For the text-containing cell, return its midpoint in [X, Y] coordinate format. 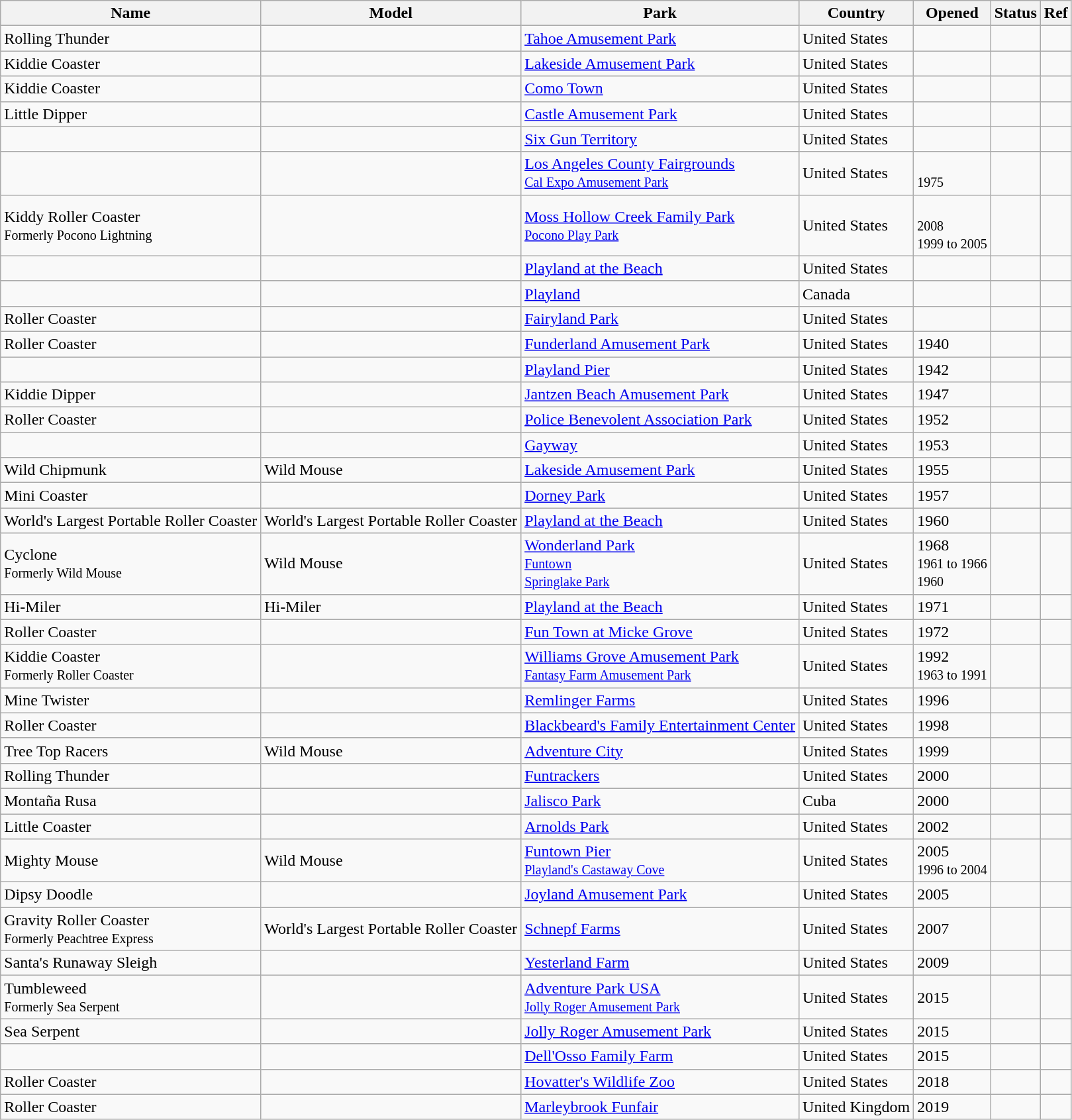
1953 [952, 445]
Mighty Mouse [131, 861]
Country [857, 13]
Canada [857, 293]
20051996 to 2004 [952, 861]
Montaña Rusa [131, 801]
Playland [660, 293]
Sea Serpent [131, 1031]
19921963 to 1991 [952, 666]
Little Dipper [131, 114]
Status [1016, 13]
Opened [952, 13]
1940 [952, 344]
1955 [952, 470]
Jantzen Beach Amusement Park [660, 395]
Arnolds Park [660, 826]
Kiddie Dipper [131, 395]
Moss Hollow Creek Family ParkPocono Play Park [660, 225]
Joyland Amusement Park [660, 895]
Los Angeles County FairgroundsCal Expo Amusement Park [660, 174]
1952 [952, 420]
Marleybrook Funfair [660, 1107]
19681961 to 19661960 [952, 564]
Police Benevolent Association Park [660, 420]
2002 [952, 826]
Remlinger Farms [660, 700]
Tahoe Amusement Park [660, 38]
1998 [952, 725]
Yesterland Farm [660, 963]
Santa's Runaway Sleigh [131, 963]
Dorney Park [660, 495]
Fairyland Park [660, 319]
Williams Grove Amusement ParkFantasy Farm Amusement Park [660, 666]
20081999 to 2005 [952, 225]
Wild Chipmunk [131, 470]
Schnepf Farms [660, 929]
Hovatter's Wildlife Zoo [660, 1082]
Six Gun Territory [660, 139]
Funtown PierPlayland's Castaway Cove [660, 861]
2009 [952, 963]
Blackbeard's Family Entertainment Center [660, 725]
Playland Pier [660, 369]
Funderland Amusement Park [660, 344]
Adventure Park USAJolly Roger Amusement Park [660, 997]
1971 [952, 607]
Kiddy Roller Coaster Formerly Pocono Lightning [131, 225]
Dell'Osso Family Farm [660, 1056]
Mini Coaster [131, 495]
Park [660, 13]
1972 [952, 632]
2005 [952, 895]
2018 [952, 1082]
Gravity Roller CoasterFormerly Peachtree Express [131, 929]
Model [391, 13]
1960 [952, 521]
Dipsy Doodle [131, 895]
Gayway [660, 445]
1957 [952, 495]
Mine Twister [131, 700]
CycloneFormerly Wild Mouse [131, 564]
Ref [1055, 13]
Name [131, 13]
1947 [952, 395]
Jalisco Park [660, 801]
Como Town [660, 89]
United Kingdom [857, 1107]
Little Coaster [131, 826]
1999 [952, 750]
Castle Amusement Park [660, 114]
TumbleweedFormerly Sea Serpent [131, 997]
Adventure City [660, 750]
Kiddie CoasterFormerly Roller Coaster [131, 666]
2007 [952, 929]
Fun Town at Micke Grove [660, 632]
1996 [952, 700]
Cuba [857, 801]
2019 [952, 1107]
Jolly Roger Amusement Park [660, 1031]
Tree Top Racers [131, 750]
Wonderland ParkFuntownSpringlake Park [660, 564]
Funtrackers [660, 776]
1975 [952, 174]
1942 [952, 369]
